Identify which cell holds the provided text, then report its [x, y] central coordinate. 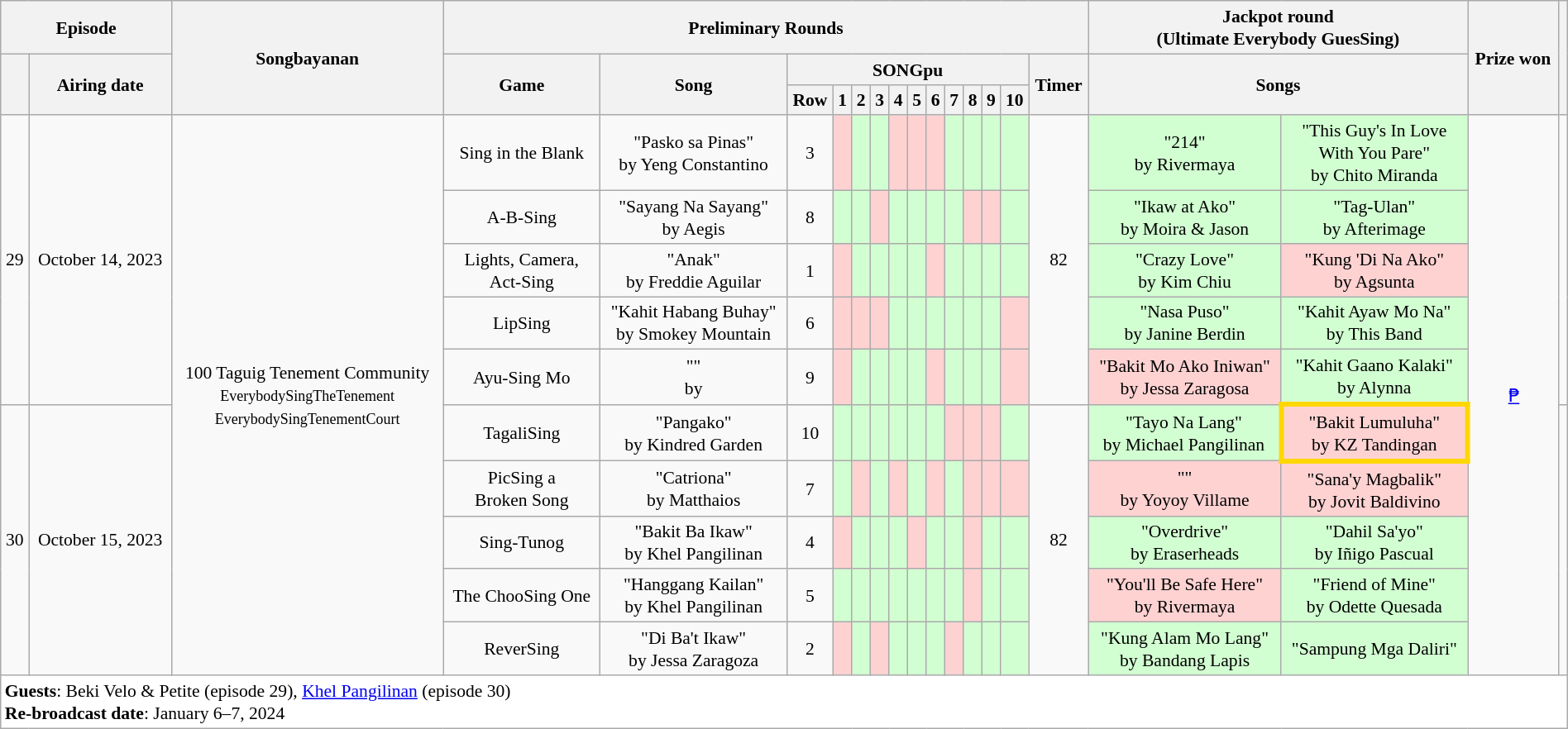
Song [694, 84]
"Kahit Gaano Kalaki"by Alynna [1374, 377]
October 15, 2023 [101, 539]
"Ikaw at Ako"by Moira & Jason [1184, 217]
30 [15, 539]
"You'll Be Safe Here"by Rivermaya [1184, 596]
Airing date [101, 84]
Row [810, 99]
"Kung Alam Mo Lang"by Bandang Lapis [1184, 649]
"Kung 'Di Na Ako"by Agsunta [1374, 270]
Guests: Beki Velo & Petite (episode 29), Khel Pangilinan (episode 30)Re-broadcast date: January 6–7, 2024 [784, 702]
Episode [86, 27]
"Sayang Na Sayang"by Aegis [694, 217]
"214"by Rivermaya [1184, 154]
"Pasko sa Pinas"by Yeng Constantino [694, 154]
Sing in the Blank [522, 154]
Lights, Camera,Act-Sing [522, 270]
"Kahit Ayaw Mo Na"by This Band [1374, 323]
Songbayanan [307, 58]
Songs [1279, 84]
Jackpot round(Ultimate Everybody GuesSing) [1279, 27]
Timer [1059, 84]
""by Yoyoy Villame [1184, 488]
"Hanggang Kailan"by Khel Pangilinan [694, 596]
"Bakit Lumuluha"by KZ Tandingan [1374, 433]
"Di Ba't Ikaw"by Jessa Zaragoza [694, 649]
Ayu-Sing Mo [522, 377]
"Overdrive"by Eraserheads [1184, 542]
"Sana'y Magbalik"by Jovit Baldivino [1374, 488]
"Anak"by Freddie Aguilar [694, 270]
PicSing aBroken Song [522, 488]
ReverSing [522, 649]
Game [522, 84]
A-B-Sing [522, 217]
Sing-Tunog [522, 542]
"This Guy's In LoveWith You Pare"by Chito Miranda [1374, 154]
₱ [1513, 395]
29 [15, 260]
"Sampung Mga Daliri" [1374, 649]
"Pangako"by Kindred Garden [694, 433]
"Bakit Mo Ako Iniwan"by Jessa Zaragosa [1184, 377]
"Kahit Habang Buhay"by Smokey Mountain [694, 323]
Prize won [1513, 58]
"Tag-Ulan"by Afterimage [1374, 217]
"Crazy Love"by Kim Chiu [1184, 270]
LipSing [522, 323]
"Nasa Puso"by Janine Berdin [1184, 323]
"Tayo Na Lang"by Michael Pangilinan [1184, 433]
The ChooSing One [522, 596]
"Catriona"by Matthaios [694, 488]
Preliminary Rounds [766, 27]
TagaliSing [522, 433]
October 14, 2023 [101, 260]
"Bakit Ba Ikaw"by Khel Pangilinan [694, 542]
SONGpu [907, 69]
100 Taguig Tenement CommunityEverybodySingTheTenementEverybodySingTenementCourt [307, 395]
""by [694, 377]
"Dahil Sa'yo"by Iñigo Pascual [1374, 542]
"Friend of Mine"by Odette Quesada [1374, 596]
